Return the [X, Y] coordinate for the center point of the cell that contains the specified text.  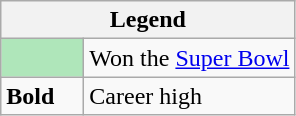
Won the Super Bowl [190, 58]
Career high [190, 96]
Legend [148, 20]
Bold [42, 96]
